Return [X, Y] of the center of cell containing provided text 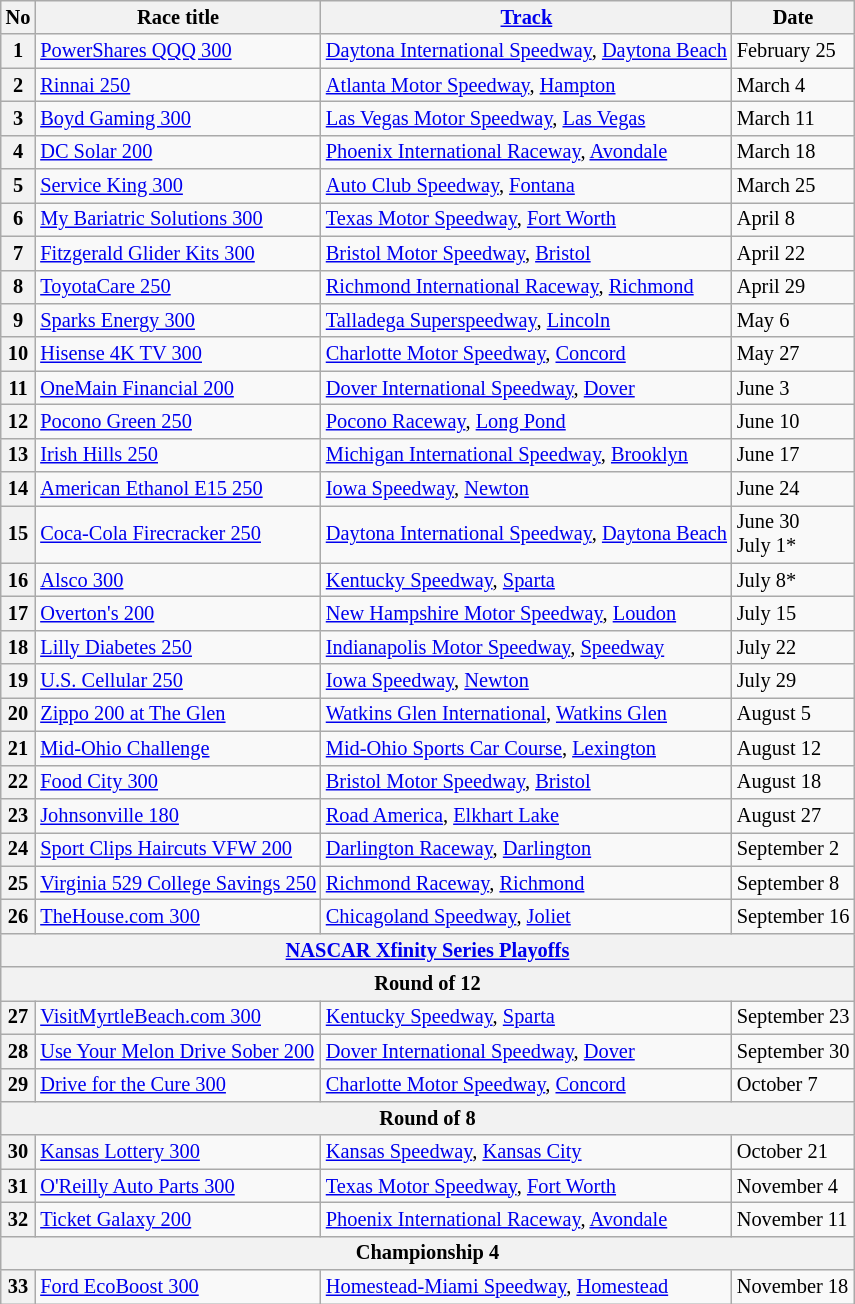
October 21 [793, 1152]
VisitMyrtleBeach.com 300 [178, 1017]
My Bariatric Solutions 300 [178, 219]
6 [18, 219]
29 [18, 1085]
Fitzgerald Glider Kits 300 [178, 253]
16 [18, 580]
Watkins Glen International, Watkins Glen [526, 714]
March 18 [793, 152]
No [18, 17]
Richmond International Raceway, Richmond [526, 287]
Round of 12 [428, 984]
14 [18, 489]
2 [18, 85]
Richmond Raceway, Richmond [526, 883]
June 10 [793, 421]
25 [18, 883]
March 4 [793, 85]
1 [18, 51]
April 29 [793, 287]
Race title [178, 17]
Ticket Galaxy 200 [178, 1219]
17 [18, 613]
20 [18, 714]
April 22 [793, 253]
July 29 [793, 681]
Chicagoland Speedway, Joliet [526, 916]
9 [18, 320]
3 [18, 118]
August 5 [793, 714]
Talladega Superspeedway, Lincoln [526, 320]
OneMain Financial 200 [178, 388]
June 3 [793, 388]
Round of 8 [428, 1118]
U.S. Cellular 250 [178, 681]
8 [18, 287]
Johnsonville 180 [178, 815]
September 2 [793, 849]
NASCAR Xfinity Series Playoffs [428, 950]
Homestead-Miami Speedway, Homestead [526, 1287]
Food City 300 [178, 782]
22 [18, 782]
New Hampshire Motor Speedway, Loudon [526, 613]
DC Solar 200 [178, 152]
November 4 [793, 1186]
October 7 [793, 1085]
12 [18, 421]
July 15 [793, 613]
Track [526, 17]
Kansas Lottery 300 [178, 1152]
28 [18, 1051]
5 [18, 186]
September 8 [793, 883]
Darlington Raceway, Darlington [526, 849]
September 30 [793, 1051]
May 6 [793, 320]
April 8 [793, 219]
11 [18, 388]
Hisense 4K TV 300 [178, 354]
American Ethanol E15 250 [178, 489]
Mid-Ohio Sports Car Course, Lexington [526, 748]
August 18 [793, 782]
Coca-Cola Firecracker 250 [178, 534]
33 [18, 1287]
Sport Clips Haircuts VFW 200 [178, 849]
Virginia 529 College Savings 250 [178, 883]
September 16 [793, 916]
November 18 [793, 1287]
Indianapolis Motor Speedway, Speedway [526, 647]
Sparks Energy 300 [178, 320]
Service King 300 [178, 186]
10 [18, 354]
July 22 [793, 647]
August 12 [793, 748]
Pocono Green 250 [178, 421]
June 30July 1* [793, 534]
Rinnai 250 [178, 85]
31 [18, 1186]
Atlanta Motor Speedway, Hampton [526, 85]
Auto Club Speedway, Fontana [526, 186]
Championship 4 [428, 1253]
Boyd Gaming 300 [178, 118]
July 8* [793, 580]
23 [18, 815]
Las Vegas Motor Speedway, Las Vegas [526, 118]
32 [18, 1219]
February 25 [793, 51]
Irish Hills 250 [178, 455]
PowerShares QQQ 300 [178, 51]
26 [18, 916]
Kansas Speedway, Kansas City [526, 1152]
Overton's 200 [178, 613]
May 27 [793, 354]
June 24 [793, 489]
Use Your Melon Drive Sober 200 [178, 1051]
30 [18, 1152]
27 [18, 1017]
Date [793, 17]
Road America, Elkhart Lake [526, 815]
September 23 [793, 1017]
ToyotaCare 250 [178, 287]
March 11 [793, 118]
March 25 [793, 186]
Zippo 200 at The Glen [178, 714]
Ford EcoBoost 300 [178, 1287]
21 [18, 748]
24 [18, 849]
TheHouse.com 300 [178, 916]
June 17 [793, 455]
November 11 [793, 1219]
Lilly Diabetes 250 [178, 647]
19 [18, 681]
Mid-Ohio Challenge [178, 748]
Alsco 300 [178, 580]
Pocono Raceway, Long Pond [526, 421]
Drive for the Cure 300 [178, 1085]
August 27 [793, 815]
18 [18, 647]
Michigan International Speedway, Brooklyn [526, 455]
15 [18, 534]
4 [18, 152]
O'Reilly Auto Parts 300 [178, 1186]
7 [18, 253]
13 [18, 455]
